Locate the cell with the specified text and output its [X, Y] center coordinate. 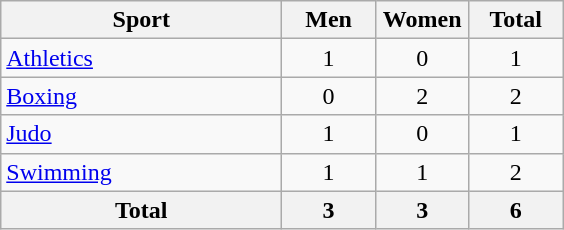
6 [516, 210]
Sport [142, 20]
Judo [142, 134]
Women [422, 20]
Men [329, 20]
Athletics [142, 58]
Boxing [142, 96]
Swimming [142, 172]
